For the text-containing cell, return its midpoint in (X, Y) coordinate format. 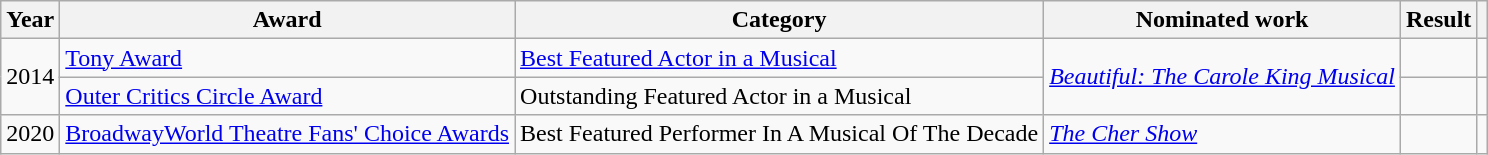
Outer Critics Circle Award (288, 96)
Nominated work (1222, 20)
Best Featured Actor in a Musical (780, 58)
Beautiful: The Carole King Musical (1222, 77)
Category (780, 20)
2020 (30, 134)
Outstanding Featured Actor in a Musical (780, 96)
2014 (30, 77)
Result (1438, 20)
Year (30, 20)
Award (288, 20)
Tony Award (288, 58)
The Cher Show (1222, 134)
BroadwayWorld Theatre Fans' Choice Awards (288, 134)
Best Featured Performer In A Musical Of The Decade (780, 134)
